Scan for the cell matching the given text and deliver its (X, Y) coordinate at center. 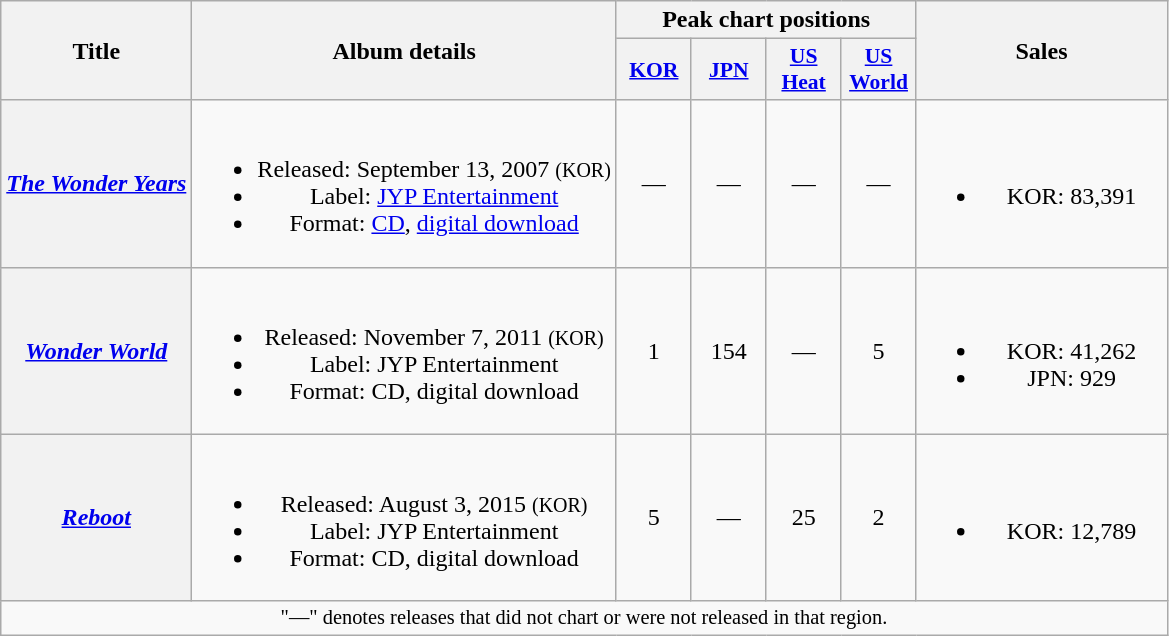
Peak chart positions (766, 20)
KOR: 83,391 (1042, 184)
Title (96, 50)
USHeat (804, 70)
154 (728, 350)
1 (654, 350)
KOR (654, 70)
USWorld (878, 70)
Wonder World (96, 350)
Released: September 13, 2007 (KOR)Label: JYP EntertainmentFormat: CD, digital download (404, 184)
25 (804, 518)
Album details (404, 50)
Reboot (96, 518)
Released: August 3, 2015 (KOR)Label: JYP EntertainmentFormat: CD, digital download (404, 518)
Released: November 7, 2011 (KOR)Label: JYP EntertainmentFormat: CD, digital download (404, 350)
KOR: 12,789 (1042, 518)
The Wonder Years (96, 184)
JPN (728, 70)
KOR: 41,262JPN: 929 (1042, 350)
"—" denotes releases that did not chart or were not released in that region. (584, 618)
Sales (1042, 50)
2 (878, 518)
